Capture the cell that displays the provided text and extract its [x, y] central coordinate. 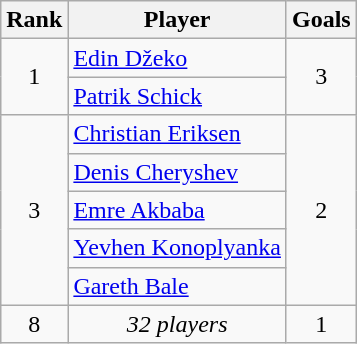
Goals [321, 20]
Gareth Bale [178, 286]
8 [34, 324]
Edin Džeko [178, 58]
Player [178, 20]
Rank [34, 20]
Emre Akbaba [178, 210]
2 [321, 210]
32 players [178, 324]
Patrik Schick [178, 96]
Yevhen Konoplyanka [178, 248]
Denis Cheryshev [178, 172]
Christian Eriksen [178, 134]
